Provide the [x, y] coordinate of the cell's center where the given text is located.  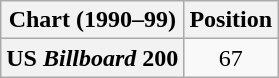
67 [231, 58]
US Billboard 200 [92, 58]
Chart (1990–99) [92, 20]
Position [231, 20]
